Extract the (X, Y) coordinate from the center of the cell holding the provided text.  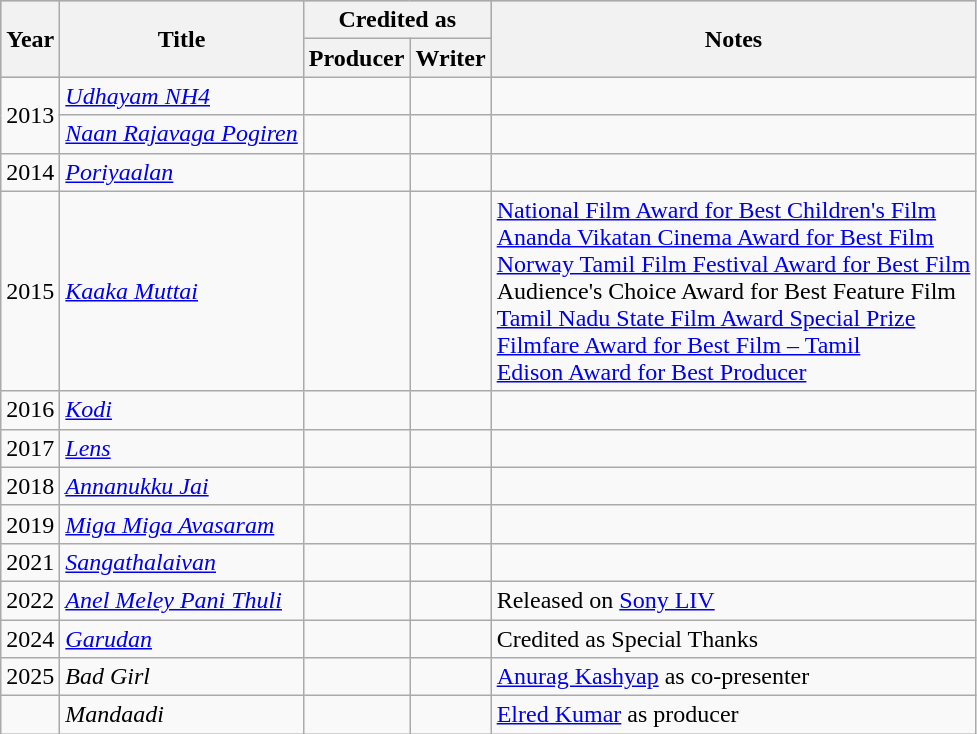
Credited as (397, 20)
Sangathalaivan (182, 562)
2019 (30, 524)
2015 (30, 291)
Lens (182, 448)
Mandaadi (182, 715)
2025 (30, 677)
2017 (30, 448)
2024 (30, 639)
Released on Sony LIV (734, 600)
2016 (30, 410)
Kodi (182, 410)
2022 (30, 600)
2021 (30, 562)
Naan Rajavaga Pogiren (182, 134)
Miga Miga Avasaram (182, 524)
2018 (30, 486)
Producer (356, 58)
2013 (30, 115)
Udhayam NH4 (182, 96)
Notes (734, 39)
Garudan (182, 639)
Bad Girl (182, 677)
2014 (30, 172)
Elred Kumar as producer (734, 715)
Anel Meley Pani Thuli (182, 600)
Title (182, 39)
Anurag Kashyap as co-presenter (734, 677)
Poriyaalan (182, 172)
Credited as Special Thanks (734, 639)
Year (30, 39)
Annanukku Jai (182, 486)
Kaaka Muttai (182, 291)
Writer (450, 58)
